From the cell containing the given text, extract its center point as (X, Y) coordinate. 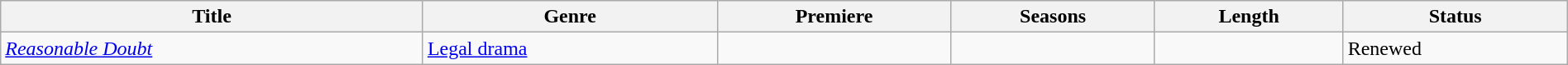
Length (1249, 17)
Genre (570, 17)
Seasons (1053, 17)
Renewed (1456, 48)
Status (1456, 17)
Reasonable Doubt (212, 48)
Legal drama (570, 48)
Title (212, 17)
Premiere (834, 17)
